Search for the cell housing the specified text and yield its [X, Y] center coordinate. 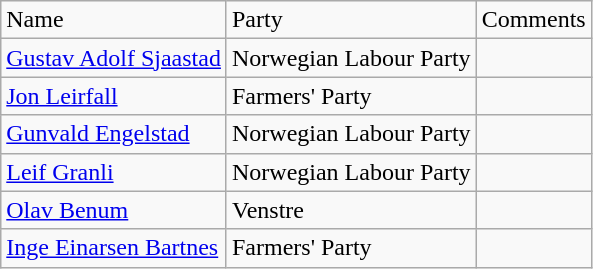
Name [114, 20]
Comments [534, 20]
Venstre [351, 210]
Gustav Adolf Sjaastad [114, 58]
Leif Granli [114, 172]
Inge Einarsen Bartnes [114, 248]
Party [351, 20]
Gunvald Engelstad [114, 134]
Olav Benum [114, 210]
Jon Leirfall [114, 96]
